Pinpoint the cell where the given text exists, returning its [X, Y] midpoint coordinate. 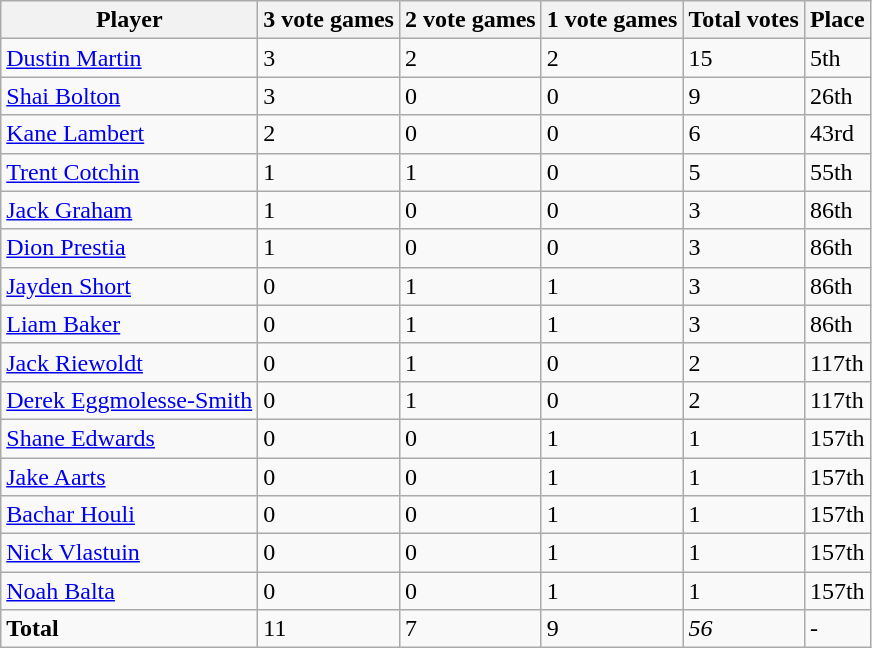
Shane Edwards [130, 438]
- [837, 629]
Noah Balta [130, 591]
Shai Bolton [130, 96]
Total [130, 629]
Jack Riewoldt [130, 362]
Derek Eggmolesse-Smith [130, 400]
43rd [837, 134]
Trent Cotchin [130, 172]
56 [744, 629]
15 [744, 58]
Player [130, 20]
6 [744, 134]
26th [837, 96]
Jayden Short [130, 286]
Place [837, 20]
55th [837, 172]
Liam Baker [130, 324]
Nick Vlastuin [130, 553]
3 vote games [329, 20]
1 vote games [612, 20]
Kane Lambert [130, 134]
Bachar Houli [130, 515]
Jake Aarts [130, 477]
Jack Graham [130, 210]
5 [744, 172]
Dustin Martin [130, 58]
Dion Prestia [130, 248]
Total votes [744, 20]
5th [837, 58]
7 [470, 629]
2 vote games [470, 20]
11 [329, 629]
